Extract the [x, y] coordinate from the center of the cell holding the provided text.  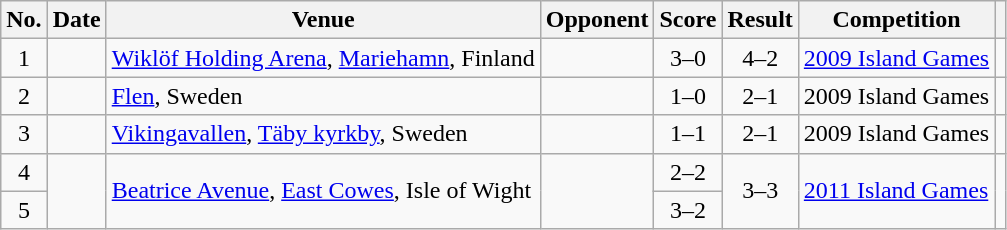
5 [24, 210]
No. [24, 20]
4–2 [760, 58]
3–0 [688, 58]
1 [24, 58]
3–2 [688, 210]
2–2 [688, 172]
3–3 [760, 191]
Date [76, 20]
2 [24, 96]
Result [760, 20]
3 [24, 134]
1–1 [688, 134]
Competition [896, 20]
Beatrice Avenue, East Cowes, Isle of Wight [323, 191]
Score [688, 20]
4 [24, 172]
Wiklöf Holding Arena, Mariehamn, Finland [323, 58]
1–0 [688, 96]
Venue [323, 20]
Vikingavallen, Täby kyrkby, Sweden [323, 134]
2011 Island Games [896, 191]
Opponent [597, 20]
Flen, Sweden [323, 96]
